Pinpoint the cell where the given text exists, returning its (x, y) midpoint coordinate. 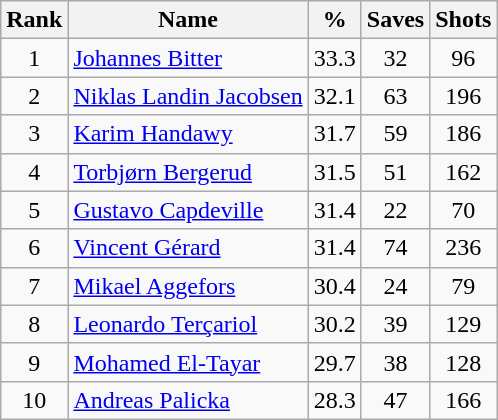
22 (395, 210)
7 (34, 286)
33.3 (334, 58)
186 (464, 134)
24 (395, 286)
Karim Handawy (188, 134)
30.4 (334, 286)
Saves (395, 20)
10 (34, 400)
74 (395, 248)
32.1 (334, 96)
47 (395, 400)
196 (464, 96)
162 (464, 172)
6 (34, 248)
31.5 (334, 172)
32 (395, 58)
9 (34, 362)
Leonardo Terçariol (188, 324)
39 (395, 324)
Mohamed El-Tayar (188, 362)
Rank (34, 20)
51 (395, 172)
129 (464, 324)
31.7 (334, 134)
38 (395, 362)
63 (395, 96)
5 (34, 210)
128 (464, 362)
Niklas Landin Jacobsen (188, 96)
70 (464, 210)
1 (34, 58)
30.2 (334, 324)
Johannes Bitter (188, 58)
236 (464, 248)
Torbjørn Bergerud (188, 172)
Shots (464, 20)
28.3 (334, 400)
96 (464, 58)
79 (464, 286)
Name (188, 20)
4 (34, 172)
Gustavo Capdeville (188, 210)
166 (464, 400)
% (334, 20)
59 (395, 134)
8 (34, 324)
3 (34, 134)
2 (34, 96)
Vincent Gérard (188, 248)
Andreas Palicka (188, 400)
Mikael Aggefors (188, 286)
29.7 (334, 362)
